Detect which cell encompasses the target text, then output its (X, Y) center coordinate. 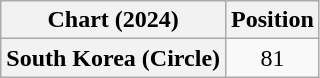
South Korea (Circle) (114, 58)
Chart (2024) (114, 20)
Position (273, 20)
81 (273, 58)
